Provide the [X, Y] coordinate of the cell's center where the given text is located.  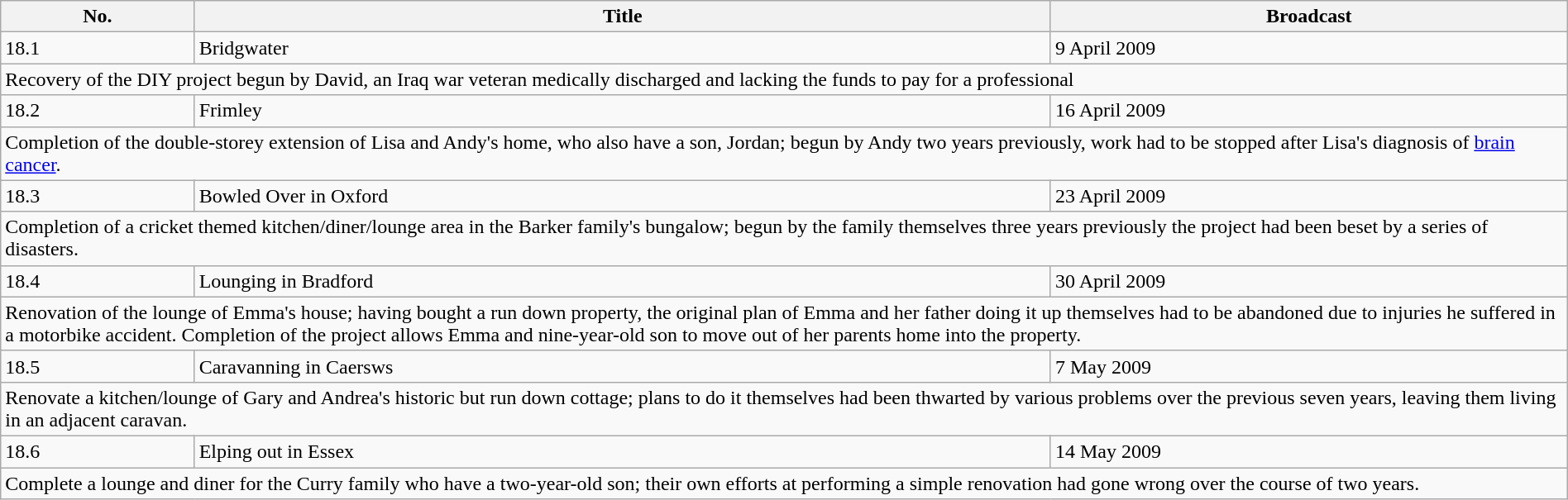
7 May 2009 [1308, 366]
Bowled Over in Oxford [622, 196]
30 April 2009 [1308, 281]
18.2 [98, 111]
9 April 2009 [1308, 48]
Caravanning in Caersws [622, 366]
14 May 2009 [1308, 451]
23 April 2009 [1308, 196]
18.1 [98, 48]
Frimley [622, 111]
16 April 2009 [1308, 111]
Lounging in Bradford [622, 281]
18.3 [98, 196]
Broadcast [1308, 17]
Elping out in Essex [622, 451]
No. [98, 17]
18.5 [98, 366]
Title [622, 17]
18.6 [98, 451]
18.4 [98, 281]
Recovery of the DIY project begun by David, an Iraq war veteran medically discharged and lacking the funds to pay for a professional [784, 79]
Bridgwater [622, 48]
